Locate the cell with the specified text and output its (x, y) center coordinate. 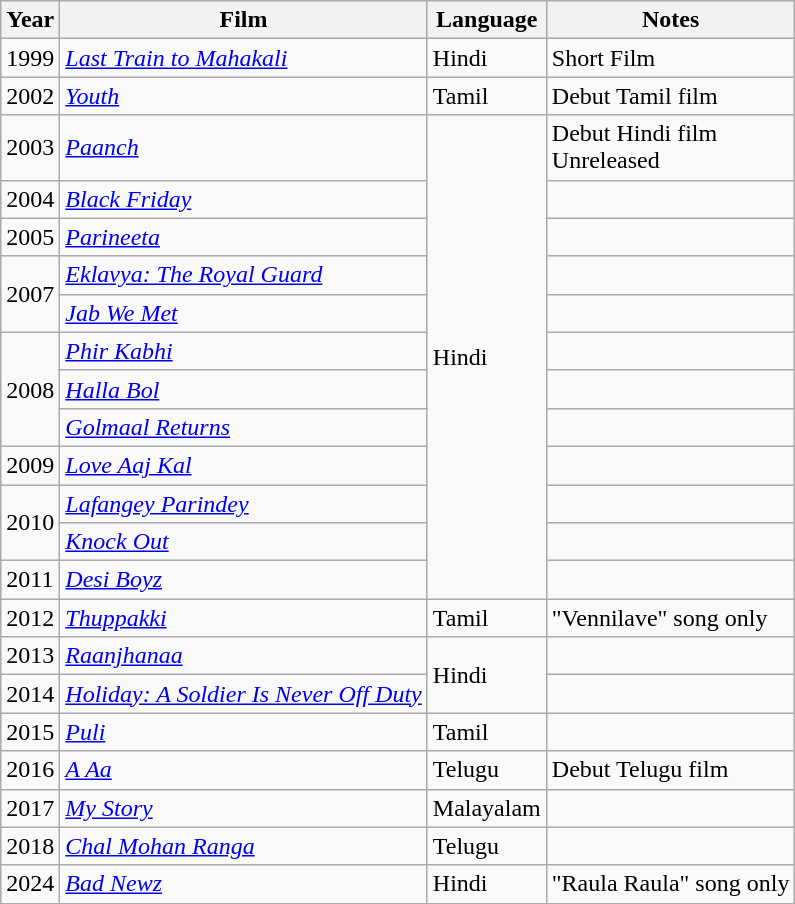
Knock Out (244, 542)
"Raula Raula" song only (670, 884)
Parineeta (244, 237)
Debut Hindi filmUnreleased (670, 148)
"Vennilave" song only (670, 618)
2017 (30, 808)
Golmaal Returns (244, 427)
2016 (30, 770)
My Story (244, 808)
Paanch (244, 148)
Eklavya: The Royal Guard (244, 275)
2013 (30, 656)
2018 (30, 846)
Jab We Met (244, 313)
2003 (30, 148)
Malayalam (486, 808)
Debut Telugu film (670, 770)
Language (486, 20)
Lafangey Parindey (244, 503)
Thuppakki (244, 618)
2002 (30, 96)
Phir Kabhi (244, 351)
Short Film (670, 58)
Film (244, 20)
Debut Tamil film (670, 96)
Year (30, 20)
Last Train to Mahakali (244, 58)
A Aa (244, 770)
Youth (244, 96)
Love Aaj Kal (244, 465)
Raanjhanaa (244, 656)
Halla Bol (244, 389)
Black Friday (244, 199)
2007 (30, 294)
1999 (30, 58)
2009 (30, 465)
2004 (30, 199)
Bad Newz (244, 884)
2014 (30, 694)
Puli (244, 732)
Desi Boyz (244, 580)
Holiday: A Soldier Is Never Off Duty (244, 694)
Notes (670, 20)
2012 (30, 618)
2011 (30, 580)
2015 (30, 732)
2024 (30, 884)
2008 (30, 389)
2010 (30, 522)
Chal Mohan Ranga (244, 846)
2005 (30, 237)
